Provide the (X, Y) coordinate of the cell's center where the given text is located.  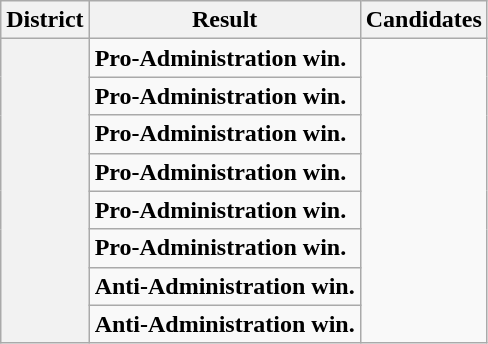
Result (224, 20)
District (45, 20)
Candidates (424, 20)
